Pinpoint the cell where the given text exists, returning its [x, y] midpoint coordinate. 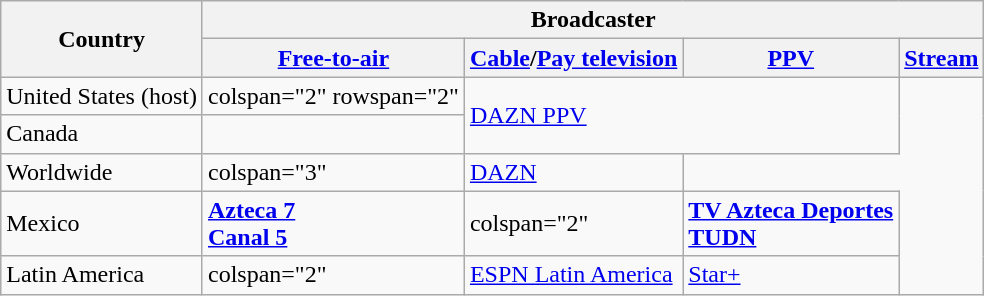
ESPN Latin America [573, 275]
Mexico [102, 224]
Azteca 7Canal 5 [333, 224]
Cable/Pay television [573, 58]
colspan="2" rowspan="2" [333, 96]
PPV [791, 58]
TV Azteca DeportesTUDN [791, 224]
United States (host) [102, 96]
DAZN [573, 172]
Latin America [102, 275]
Canada [102, 134]
Stream [942, 58]
Worldwide [102, 172]
Broadcaster [593, 20]
DAZN PPV [681, 115]
colspan="3" [333, 172]
Star+ [791, 275]
Country [102, 39]
Free-to-air [333, 58]
